For the text-containing cell, return its midpoint in [X, Y] coordinate format. 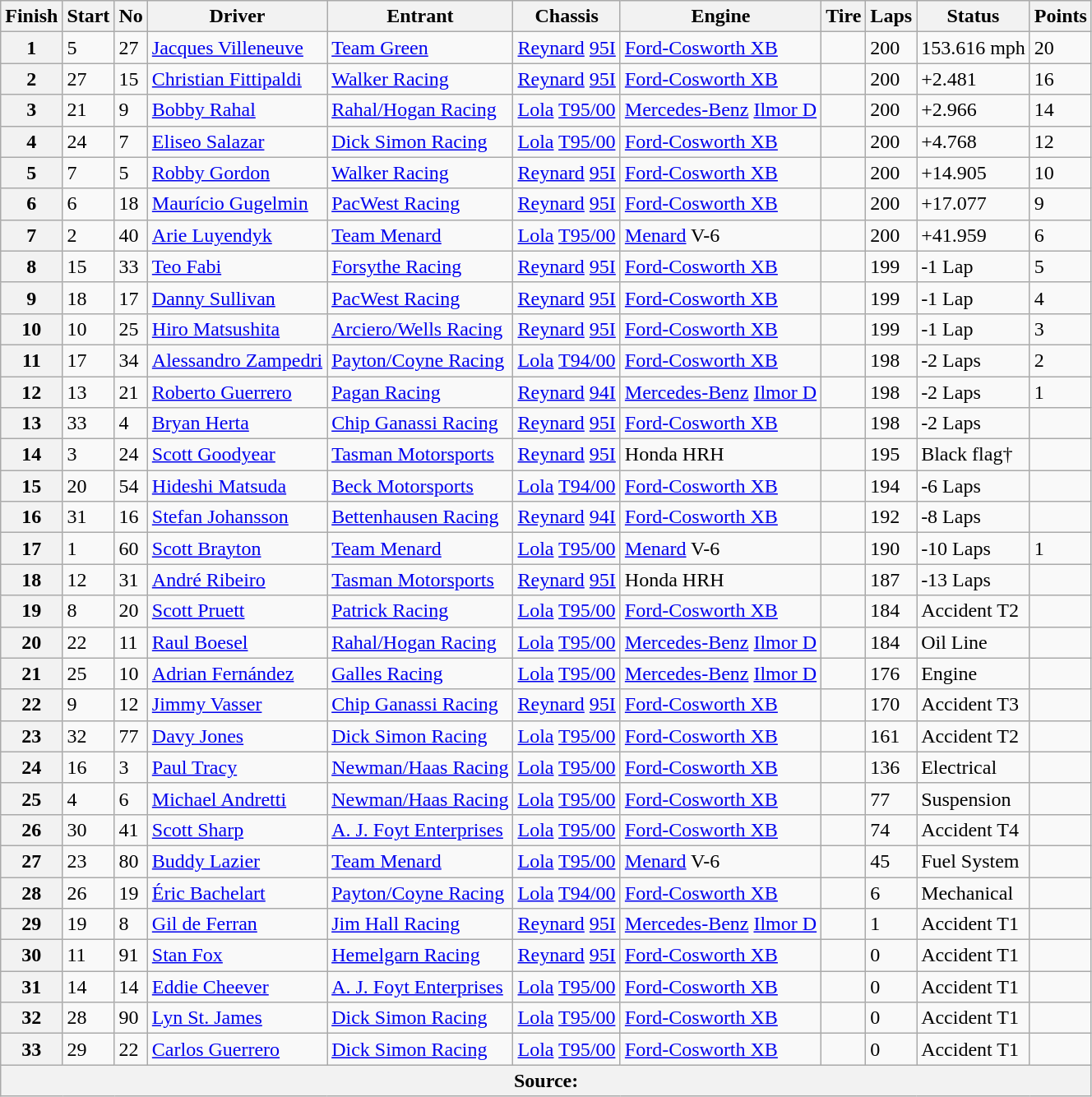
Roberto Guerrero [237, 392]
Danny Sullivan [237, 298]
Entrant [420, 16]
-8 Laps [974, 517]
Fuel System [974, 861]
+14.905 [974, 173]
90 [131, 1018]
136 [891, 767]
91 [131, 956]
Bettenhausen Racing [420, 517]
Buddy Lazier [237, 861]
Carlos Guerrero [237, 1049]
+17.077 [974, 204]
Patrick Racing [420, 611]
Hideshi Matsuda [237, 486]
Raul Boesel [237, 642]
80 [131, 861]
54 [131, 486]
Teo Fabi [237, 266]
Points [1061, 16]
+41.959 [974, 235]
Maurício Gugelmin [237, 204]
187 [891, 580]
+2.481 [974, 79]
60 [131, 548]
Suspension [974, 798]
Davy Jones [237, 736]
Finish [31, 16]
Beck Motorsports [420, 486]
Start [89, 16]
Status [974, 16]
Oil Line [974, 642]
153.616 mph [974, 48]
194 [891, 486]
Pagan Racing [420, 392]
170 [891, 705]
Alessandro Zampedri [237, 360]
Source: [546, 1081]
Bobby Rahal [237, 110]
Gil de Ferran [237, 924]
Team Green [420, 48]
190 [891, 548]
Scott Pruett [237, 611]
Tire [844, 16]
Stefan Johansson [237, 517]
Christian Fittipaldi [237, 79]
41 [131, 830]
Black flag† [974, 455]
Hemelgarn Racing [420, 956]
Bryan Herta [237, 424]
Forsythe Racing [420, 266]
+4.768 [974, 141]
Hiro Matsushita [237, 329]
Jimmy Vasser [237, 705]
195 [891, 455]
Laps [891, 16]
Arie Luyendyk [237, 235]
Paul Tracy [237, 767]
Eddie Cheever [237, 987]
-10 Laps [974, 548]
Mechanical [974, 892]
161 [891, 736]
-6 Laps [974, 486]
74 [891, 830]
Eliseo Salazar [237, 141]
Adrian Fernández [237, 673]
Chassis [567, 16]
Accident T3 [974, 705]
Scott Sharp [237, 830]
Stan Fox [237, 956]
Scott Brayton [237, 548]
Galles Racing [420, 673]
André Ribeiro [237, 580]
-13 Laps [974, 580]
+2.966 [974, 110]
Driver [237, 16]
Robby Gordon [237, 173]
176 [891, 673]
Michael Andretti [237, 798]
45 [891, 861]
No [131, 16]
Jim Hall Racing [420, 924]
Arciero/Wells Racing [420, 329]
Accident T4 [974, 830]
34 [131, 360]
Electrical [974, 767]
40 [131, 235]
Scott Goodyear [237, 455]
192 [891, 517]
Lyn St. James [237, 1018]
Éric Bachelart [237, 892]
Jacques Villeneuve [237, 48]
